Extract the (X, Y) coordinate from the center of the cell holding the provided text.  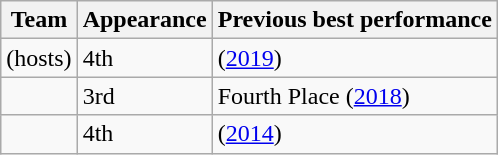
Fourth Place (2018) (354, 96)
(2014) (354, 134)
(hosts) (39, 58)
(2019) (354, 58)
Team (39, 20)
3rd (144, 96)
Appearance (144, 20)
Previous best performance (354, 20)
